Pinpoint the cell where the given text exists, returning its [X, Y] midpoint coordinate. 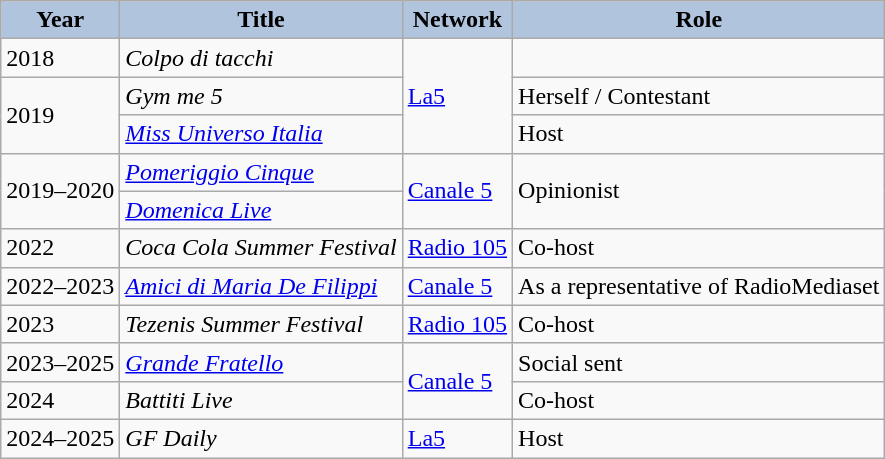
Herself / Contestant [699, 96]
Role [699, 20]
Coca Cola Summer Festival [261, 248]
2022–2023 [60, 286]
Social sent [699, 362]
Amici di Maria De Filippi [261, 286]
As a representative of RadioMediaset [699, 286]
Grande Fratello [261, 362]
GF Daily [261, 438]
2024–2025 [60, 438]
Year [60, 20]
2024 [60, 400]
Tezenis Summer Festival [261, 324]
Domenica Live [261, 210]
2019–2020 [60, 191]
Battiti Live [261, 400]
Title [261, 20]
2018 [60, 58]
Colpo di tacchi [261, 58]
Gym me 5 [261, 96]
2022 [60, 248]
Network [457, 20]
2023–2025 [60, 362]
2019 [60, 115]
Opinionist [699, 191]
2023 [60, 324]
Miss Universo Italia [261, 134]
Pomeriggio Cinque [261, 172]
